Determine the [X, Y] coordinate at the center of the cell enclosing the given text.  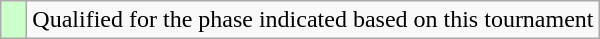
Qualified for the phase indicated based on this tournament [313, 20]
